Scan for the cell matching the given text and deliver its [X, Y] coordinate at center. 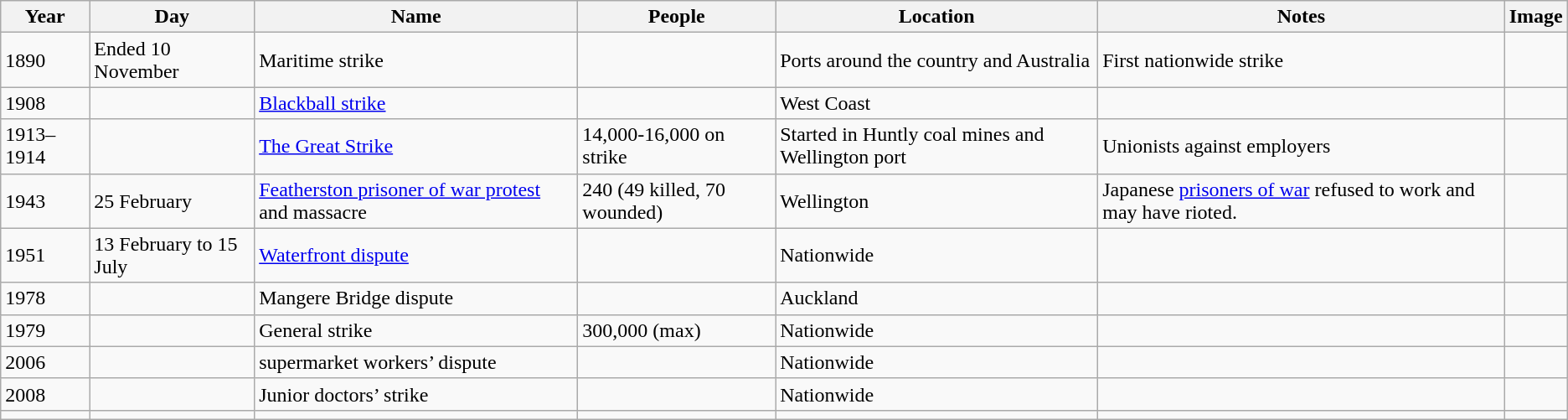
Started in Huntly coal mines and Wellington port [936, 146]
People [677, 17]
Unionists against employers [1302, 146]
Wellington [936, 201]
General strike [416, 330]
Featherston prisoner of war protest and massacre [416, 201]
Year [45, 17]
1890 [45, 60]
The Great Strike [416, 146]
2006 [45, 362]
Junior doctors’ strike [416, 394]
1979 [45, 330]
300,000 (max) [677, 330]
Ended 10 November [173, 60]
1943 [45, 201]
1913–1914 [45, 146]
240 (49 killed, 70 wounded) [677, 201]
Image [1536, 17]
Ports around the country and Australia [936, 60]
1908 [45, 103]
Blackball strike [416, 103]
14,000-16,000 on strike [677, 146]
Mangere Bridge dispute [416, 298]
13 February to 15 July [173, 255]
Japanese prisoners of war refused to work and may have rioted. [1302, 201]
First nationwide strike [1302, 60]
Day [173, 17]
25 February [173, 201]
1951 [45, 255]
Maritime strike [416, 60]
Waterfront dispute [416, 255]
1978 [45, 298]
Location [936, 17]
Name [416, 17]
West Coast [936, 103]
Auckland [936, 298]
2008 [45, 394]
supermarket workers’ dispute [416, 362]
Notes [1302, 17]
